Search for the cell housing the specified text and yield its [x, y] center coordinate. 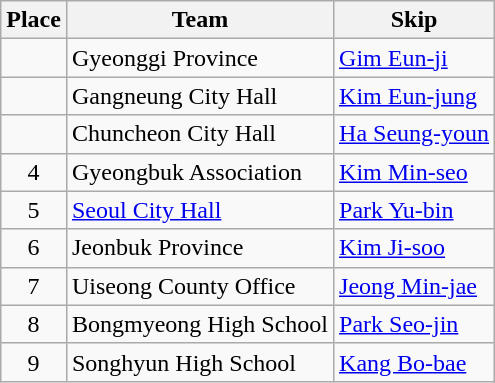
Ha Seung-youn [414, 134]
Kim Ji-soo [414, 248]
9 [34, 362]
Gyeongbuk Association [200, 172]
Kim Min-seo [414, 172]
Uiseong County Office [200, 286]
5 [34, 210]
Gim Eun-ji [414, 58]
Songhyun High School [200, 362]
Park Yu-bin [414, 210]
Skip [414, 20]
4 [34, 172]
Kang Bo-bae [414, 362]
Gangneung City Hall [200, 96]
Jeong Min-jae [414, 286]
7 [34, 286]
6 [34, 248]
Bongmyeong High School [200, 324]
Chuncheon City Hall [200, 134]
Gyeonggi Province [200, 58]
Park Seo-jin [414, 324]
Kim Eun-jung [414, 96]
Team [200, 20]
8 [34, 324]
Seoul City Hall [200, 210]
Place [34, 20]
Jeonbuk Province [200, 248]
